Identify which cell holds the provided text, then report its [x, y] central coordinate. 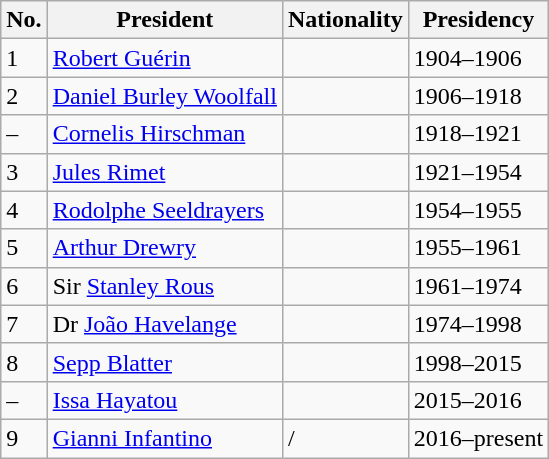
4 [24, 210]
9 [24, 438]
1918–1921 [478, 134]
Cornelis Hirschman [164, 134]
1961–1974 [478, 286]
Gianni Infantino [164, 438]
1974–1998 [478, 324]
1921–1954 [478, 172]
3 [24, 172]
Jules Rimet [164, 172]
7 [24, 324]
Arthur Drewry [164, 248]
Issa Hayatou [164, 400]
Daniel Burley Woolfall [164, 96]
2016–present [478, 438]
Rodolphe Seeldrayers [164, 210]
Sir Stanley Rous [164, 286]
Presidency [478, 20]
/ [345, 438]
2 [24, 96]
5 [24, 248]
2015–2016 [478, 400]
Nationality [345, 20]
1904–1906 [478, 58]
1998–2015 [478, 362]
8 [24, 362]
Robert Guérin [164, 58]
Dr João Havelange [164, 324]
1954–1955 [478, 210]
No. [24, 20]
1955–1961 [478, 248]
6 [24, 286]
Sepp Blatter [164, 362]
1906–1918 [478, 96]
1 [24, 58]
President [164, 20]
